Detect which cell encompasses the target text, then output its (x, y) center coordinate. 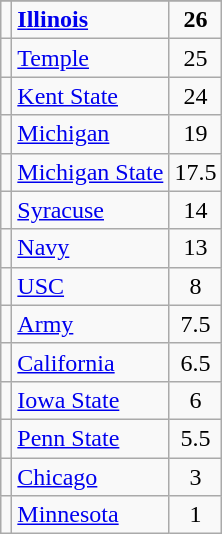
7.5 (196, 324)
California (90, 362)
Temple (90, 58)
Navy (90, 248)
1 (196, 515)
26 (196, 20)
Minnesota (90, 515)
8 (196, 286)
3 (196, 477)
25 (196, 58)
Kent State (90, 96)
17.5 (196, 172)
5.5 (196, 438)
6 (196, 400)
Michigan State (90, 172)
Iowa State (90, 400)
Penn State (90, 438)
Army (90, 324)
14 (196, 210)
Illinois (90, 20)
USC (90, 286)
19 (196, 134)
24 (196, 96)
Chicago (90, 477)
6.5 (196, 362)
Michigan (90, 134)
Syracuse (90, 210)
13 (196, 248)
